From the cell containing the given text, extract its center point as [X, Y] coordinate. 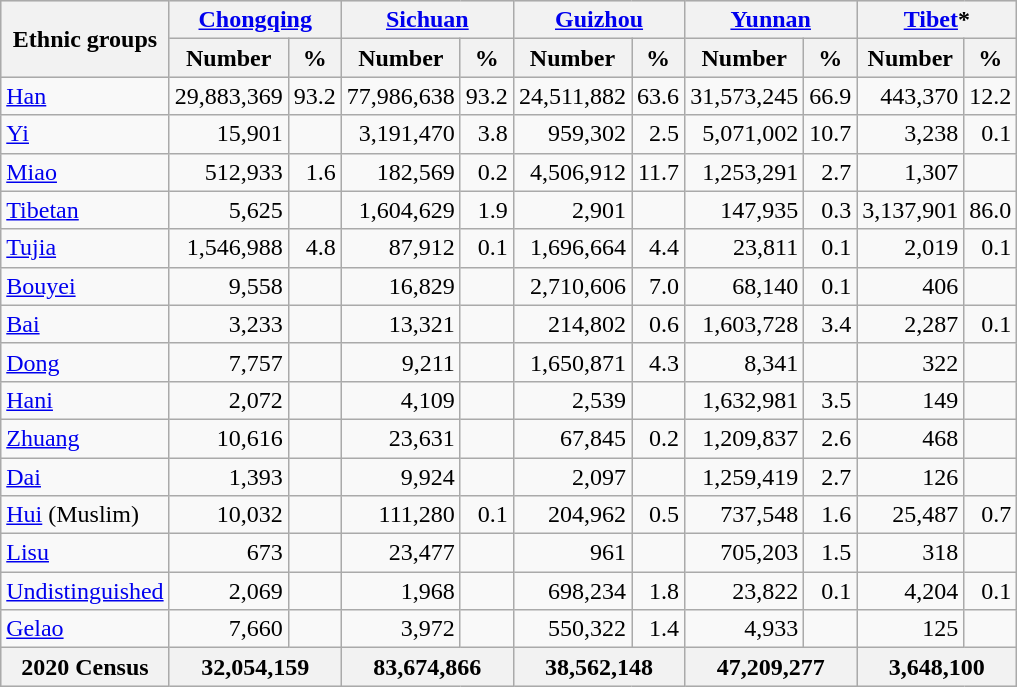
Tujia [85, 248]
1,209,837 [744, 438]
147,935 [744, 210]
2.6 [830, 438]
149 [910, 400]
0.7 [990, 515]
7.0 [658, 286]
10,032 [228, 515]
2,019 [910, 248]
1,307 [910, 172]
1,604,629 [400, 210]
0.3 [830, 210]
961 [572, 553]
4.3 [658, 362]
Yi [85, 134]
31,573,245 [744, 96]
Miao [85, 172]
63.6 [658, 96]
86.0 [990, 210]
1,650,871 [572, 362]
673 [228, 553]
23,811 [744, 248]
Guizhou [598, 20]
Undistinguished [85, 591]
4,204 [910, 591]
1,968 [400, 591]
11.7 [658, 172]
3,137,901 [910, 210]
Sichuan [427, 20]
126 [910, 477]
Chongqing [255, 20]
Ethnic groups [85, 39]
12.2 [990, 96]
Zhuang [85, 438]
2,287 [910, 324]
3,648,100 [937, 667]
9,211 [400, 362]
3,191,470 [400, 134]
25,487 [910, 515]
3.4 [830, 324]
550,322 [572, 629]
Tibet* [937, 20]
2,097 [572, 477]
3.5 [830, 400]
468 [910, 438]
3,238 [910, 134]
68,140 [744, 286]
2,539 [572, 400]
1,253,291 [744, 172]
443,370 [910, 96]
Dai [85, 477]
1.8 [658, 591]
Tibetan [85, 210]
1,546,988 [228, 248]
5,071,002 [744, 134]
182,569 [400, 172]
4.8 [314, 248]
322 [910, 362]
3.8 [486, 134]
1,393 [228, 477]
111,280 [400, 515]
1,696,664 [572, 248]
2,901 [572, 210]
Han [85, 96]
7,757 [228, 362]
Gelao [85, 629]
10.7 [830, 134]
87,912 [400, 248]
5,625 [228, 210]
2.5 [658, 134]
Hui (Muslim) [85, 515]
0.5 [658, 515]
67,845 [572, 438]
705,203 [744, 553]
1.4 [658, 629]
7,660 [228, 629]
4,109 [400, 400]
66.9 [830, 96]
4,506,912 [572, 172]
1.5 [830, 553]
10,616 [228, 438]
3,972 [400, 629]
4,933 [744, 629]
23,477 [400, 553]
Yunnan [771, 20]
2020 Census [85, 667]
214,802 [572, 324]
4.4 [658, 248]
1,259,419 [744, 477]
23,631 [400, 438]
125 [910, 629]
2,072 [228, 400]
959,302 [572, 134]
Lisu [85, 553]
16,829 [400, 286]
204,962 [572, 515]
77,986,638 [400, 96]
38,562,148 [598, 667]
8,341 [744, 362]
2,069 [228, 591]
83,674,866 [427, 667]
1,632,981 [744, 400]
13,321 [400, 324]
Dong [85, 362]
0.6 [658, 324]
9,558 [228, 286]
23,822 [744, 591]
737,548 [744, 515]
29,883,369 [228, 96]
2,710,606 [572, 286]
Bouyei [85, 286]
24,511,882 [572, 96]
32,054,159 [255, 667]
1,603,728 [744, 324]
318 [910, 553]
9,924 [400, 477]
47,209,277 [771, 667]
512,933 [228, 172]
Bai [85, 324]
15,901 [228, 134]
406 [910, 286]
1.9 [486, 210]
3,233 [228, 324]
Hani [85, 400]
698,234 [572, 591]
